Detect which cell encompasses the target text, then output its [x, y] center coordinate. 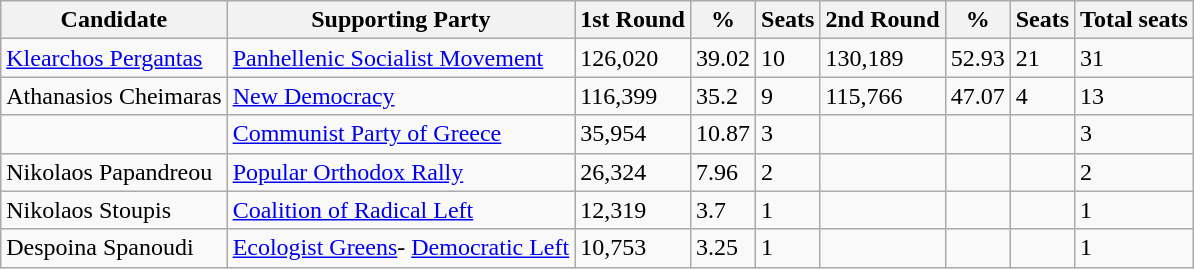
39.02 [722, 58]
Athanasios Cheimaras [114, 96]
31 [1134, 58]
Despoina Spanoudi [114, 248]
35,954 [633, 134]
13 [1134, 96]
Popular Orthodox Rally [401, 172]
Coalition of Radical Left [401, 210]
Total seats [1134, 20]
52.93 [978, 58]
26,324 [633, 172]
Nikolaos Stoupis [114, 210]
9 [788, 96]
Klearchos Pergantas [114, 58]
Nikolaos Papandreou [114, 172]
10,753 [633, 248]
116,399 [633, 96]
2nd Round [882, 20]
35.2 [722, 96]
47.07 [978, 96]
115,766 [882, 96]
21 [1042, 58]
3.25 [722, 248]
1st Round [633, 20]
New Democracy [401, 96]
Supporting Party [401, 20]
126,020 [633, 58]
3.7 [722, 210]
10.87 [722, 134]
12,319 [633, 210]
Panhellenic Socialist Movement [401, 58]
Ecologist Greens- Democratic Left [401, 248]
Communist Party of Greece [401, 134]
10 [788, 58]
7.96 [722, 172]
Candidate [114, 20]
130,189 [882, 58]
4 [1042, 96]
